Extract the (x, y) coordinate from the center of the cell holding the provided text.  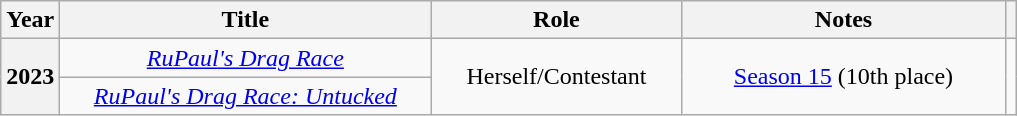
Role (556, 20)
2023 (30, 77)
Year (30, 20)
RuPaul's Drag Race (246, 58)
Notes (844, 20)
Title (246, 20)
Season 15 (10th place) (844, 77)
RuPaul's Drag Race: Untucked (246, 96)
Herself/Contestant (556, 77)
